Return the (x, y) coordinate for the center point of the cell that contains the specified text.  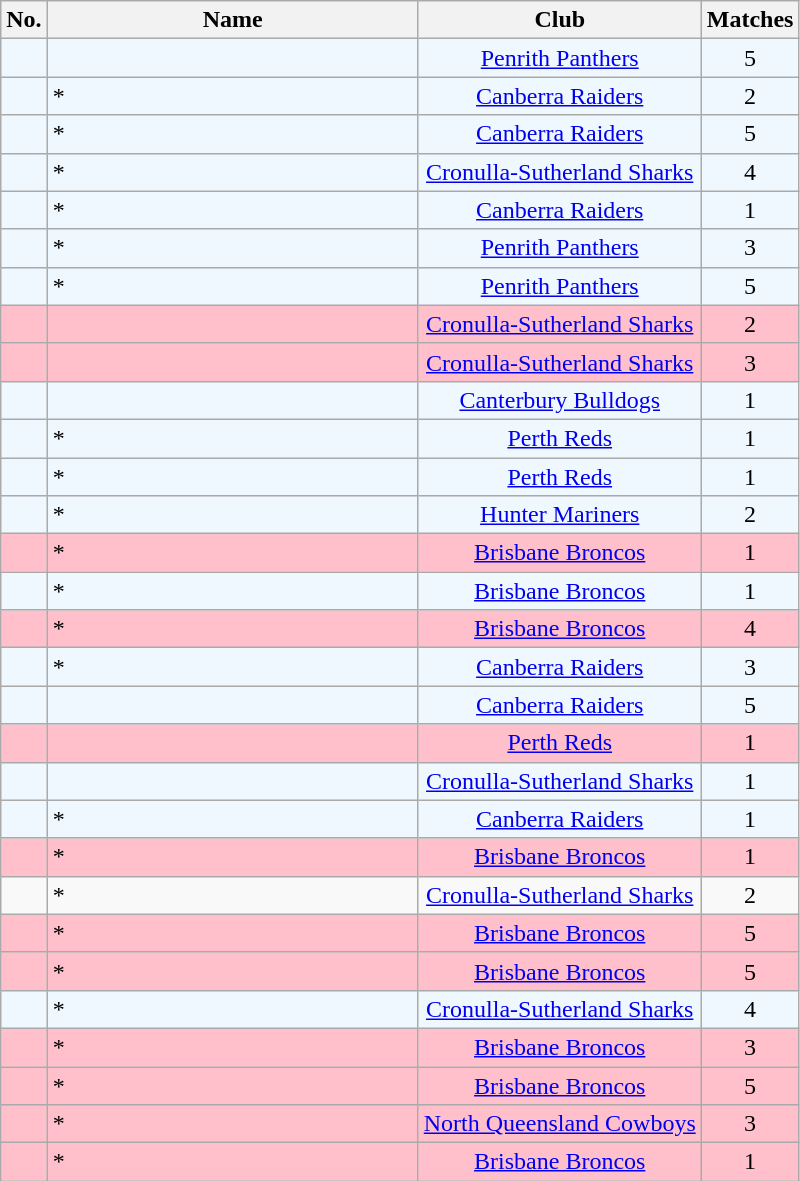
North Queensland Cowboys (560, 1124)
Matches (750, 20)
Club (560, 20)
Hunter Mariners (560, 515)
Canterbury Bulldogs (560, 400)
No. (24, 20)
Name (232, 20)
